Provide the (X, Y) coordinate of the cell's center where the given text is located.  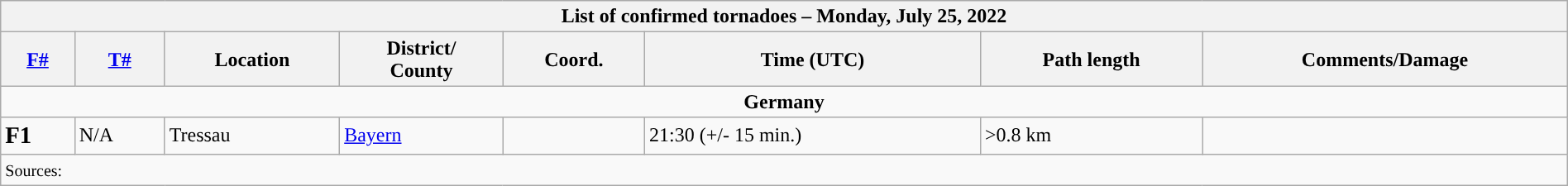
F1 (38, 136)
List of confirmed tornadoes – Monday, July 25, 2022 (784, 17)
Time (UTC) (813, 60)
Path length (1091, 60)
21:30 (+/- 15 min.) (813, 136)
>0.8 km (1091, 136)
Sources: (784, 169)
N/A (119, 136)
Coord. (574, 60)
Bayern (422, 136)
T# (119, 60)
Tressau (252, 136)
District/County (422, 60)
Germany (784, 102)
F# (38, 60)
Location (252, 60)
Comments/Damage (1385, 60)
